For the text-containing cell, return its midpoint in (X, Y) coordinate format. 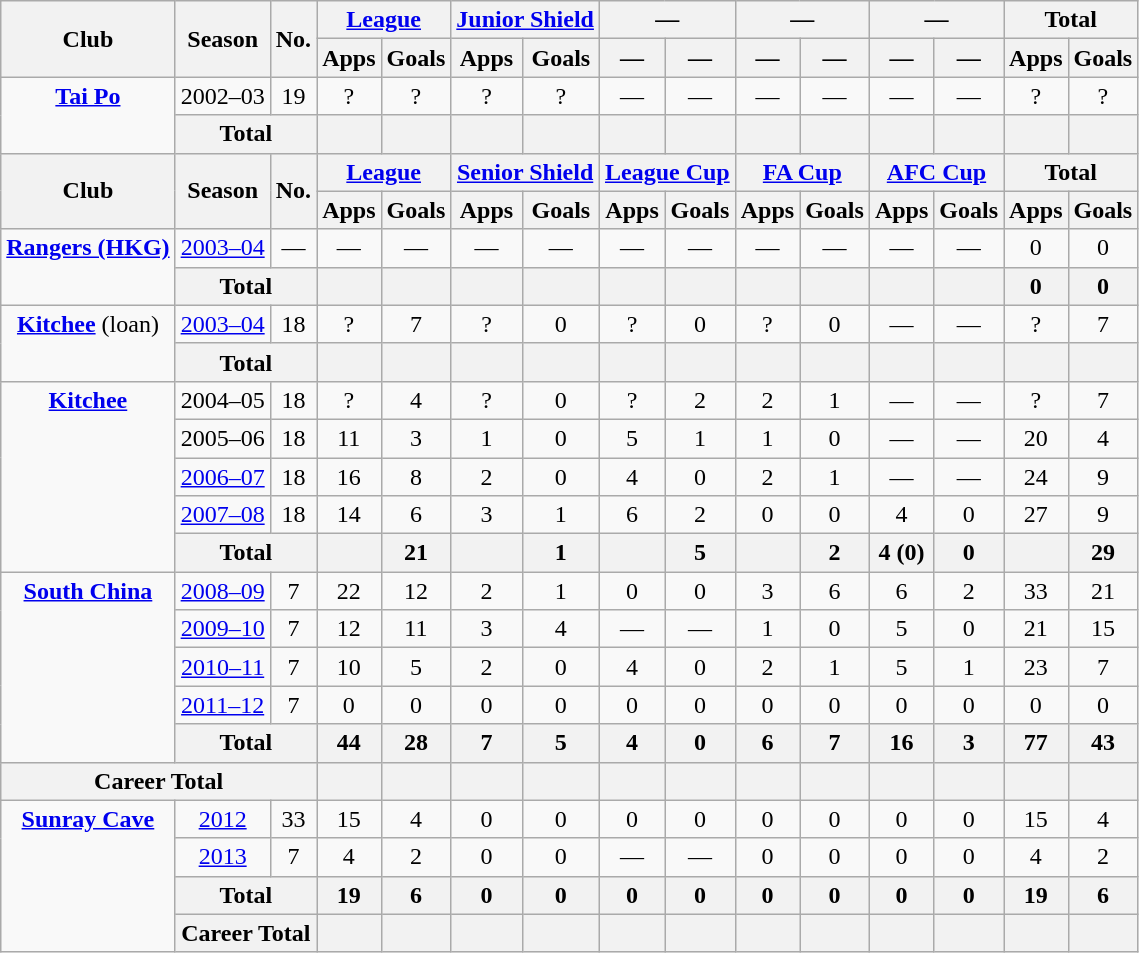
2002–03 (222, 96)
14 (349, 515)
Kitchee (loan) (88, 343)
2013 (222, 857)
2005–06 (222, 438)
2010–11 (222, 667)
South China (88, 667)
22 (349, 591)
28 (416, 743)
Kitchee (88, 476)
44 (349, 743)
23 (1036, 667)
2008–09 (222, 591)
8 (416, 477)
League Cup (667, 172)
20 (1036, 438)
Tai Po (88, 115)
2009–10 (222, 629)
2007–08 (222, 515)
2011–12 (222, 705)
27 (1036, 515)
10 (349, 667)
Sunray Cave (88, 876)
24 (1036, 477)
AFC Cup (936, 172)
29 (1103, 553)
2012 (222, 819)
43 (1103, 743)
Rangers (HKG) (88, 267)
4 (0) (901, 553)
Junior Shield (526, 20)
2004–05 (222, 400)
77 (1036, 743)
FA Cup (802, 172)
Senior Shield (526, 172)
2006–07 (222, 477)
